Return the (X, Y) coordinate for the center point of the cell that contains the specified text.  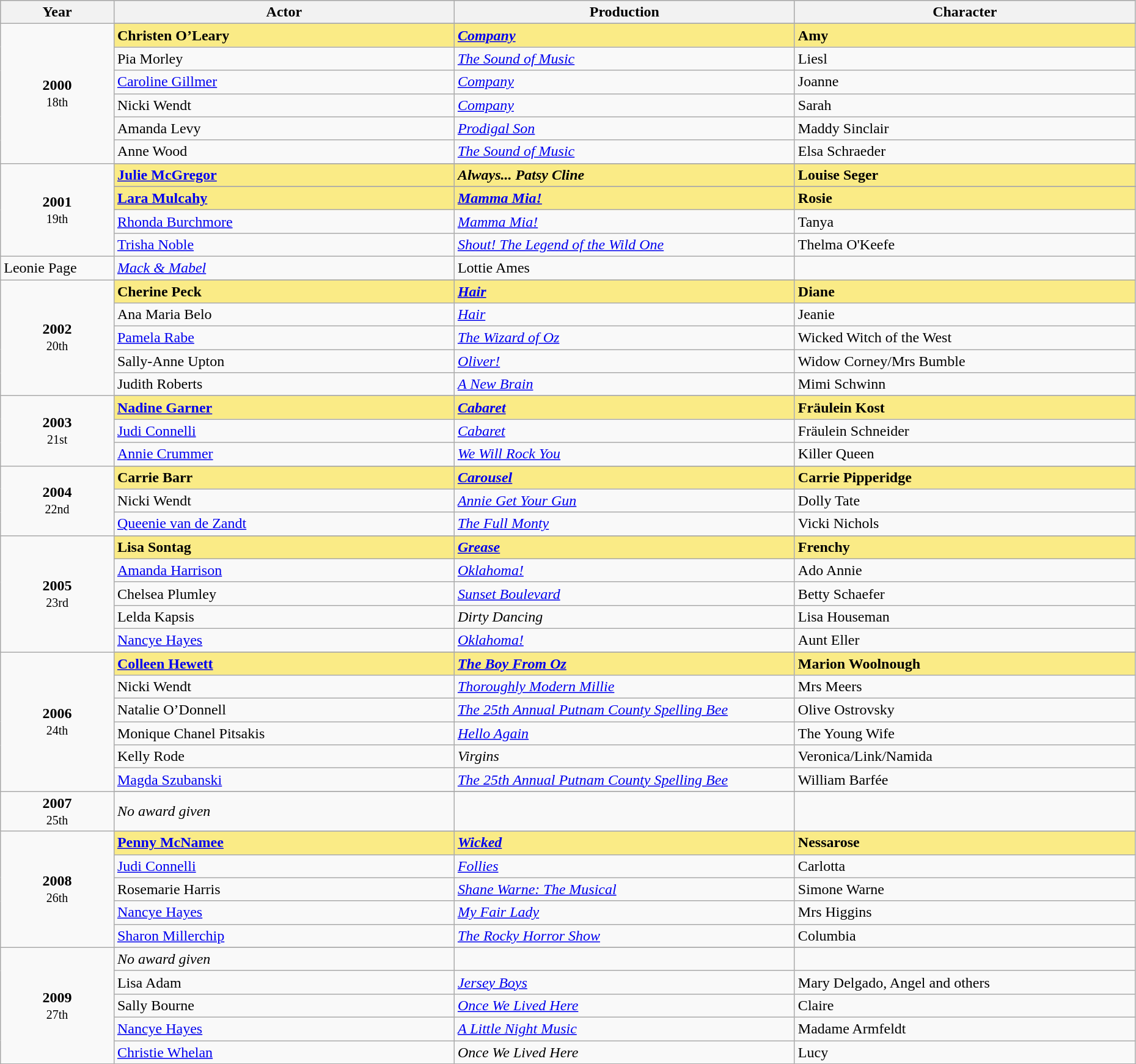
Fräulein Schneider (964, 431)
Killer Queen (964, 454)
Colleen Hewett (284, 663)
Sally Bourne (284, 1005)
Wicked Witch of the West (964, 338)
Virgins (625, 757)
Nadine Garner (284, 408)
Pamela Rabe (284, 338)
Annie Crummer (284, 454)
Louise Seger (964, 175)
Amanda Harrison (284, 570)
The Wizard of Oz (625, 338)
Thelma O'Keefe (964, 244)
Carousel (625, 477)
Julie McGregor (284, 175)
Olive Ostrovsky (964, 710)
Veronica/Link/Namida (964, 757)
Rhonda Burchmore (284, 221)
Character (964, 12)
Grease (625, 547)
200523rd (57, 593)
Liesl (964, 59)
200624th (57, 721)
Year (57, 12)
Cherine Peck (284, 292)
Carrie Pipperidge (964, 477)
My Fair Lady (625, 912)
Sally-Anne Upton (284, 361)
Penny McNamee (284, 843)
200119th (57, 210)
Mary Delgado, Angel and others (964, 982)
A Little Night Music (625, 1029)
200826th (57, 889)
Queenie van de Zandt (284, 524)
Lelda Kapsis (284, 617)
Rosemarie Harris (284, 889)
Natalie O’Donnell (284, 710)
Ana Maria Belo (284, 315)
The Boy From Oz (625, 663)
Wicked (625, 843)
Lottie Ames (625, 268)
Dolly Tate (964, 501)
Always... Patsy Cline (625, 175)
Claire (964, 1005)
Jeanie (964, 315)
Marion Woolnough (964, 663)
Shane Warne: The Musical (625, 889)
Nessarose (964, 843)
200725th (57, 812)
Carrie Barr (284, 477)
200321st (57, 431)
Madame Armfeldt (964, 1029)
Frenchy (964, 547)
Simone Warne (964, 889)
Production (625, 12)
Hello Again (625, 733)
Mrs Higgins (964, 912)
Jersey Boys (625, 982)
Kelly Rode (284, 757)
200927th (57, 1005)
Betty Schaefer (964, 593)
Sharon Millerchip (284, 936)
Lisa Houseman (964, 617)
Sarah (964, 105)
Maddy Sinclair (964, 128)
Caroline Gillmer (284, 82)
200220th (57, 338)
The Rocky Horror Show (625, 936)
Joanne (964, 82)
Amy (964, 35)
Rosie (964, 198)
Mack & Mabel (284, 268)
Carlotta (964, 866)
Christen O’Leary (284, 35)
We Will Rock You (625, 454)
A New Brain (625, 384)
Mrs Meers (964, 687)
Fräulein Kost (964, 408)
Vicki Nichols (964, 524)
Chelsea Plumley (284, 593)
The Young Wife (964, 733)
Christie Whelan (284, 1052)
Magda Szubanski (284, 780)
Anne Wood (284, 152)
200422nd (57, 501)
Leonie Page (57, 268)
Sunset Boulevard (625, 593)
Diane (964, 292)
Oliver! (625, 361)
Dirty Dancing (625, 617)
Tanya (964, 221)
Mimi Schwinn (964, 384)
Lara Mulcahy (284, 198)
Lisa Sontag (284, 547)
Aunt Eller (964, 640)
Judith Roberts (284, 384)
William Barfée (964, 780)
Lucy (964, 1052)
Follies (625, 866)
200018th (57, 94)
Ado Annie (964, 570)
Columbia (964, 936)
Amanda Levy (284, 128)
Pia Morley (284, 59)
Actor (284, 12)
Shout! The Legend of the Wild One (625, 244)
The Full Monty (625, 524)
Annie Get Your Gun (625, 501)
Elsa Schraeder (964, 152)
Monique Chanel Pitsakis (284, 733)
Trisha Noble (284, 244)
Thoroughly Modern Millie (625, 687)
Widow Corney/Mrs Bumble (964, 361)
Lisa Adam (284, 982)
Prodigal Son (625, 128)
